Scan for the cell matching the given text and deliver its [X, Y] coordinate at center. 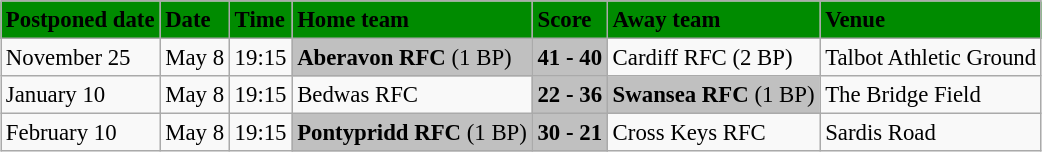
Cross Keys RFC [714, 133]
41 - 40 [570, 57]
Bedwas RFC [412, 95]
Swansea RFC (1 BP) [714, 95]
Aberavon RFC (1 BP) [412, 57]
22 - 36 [570, 95]
Time [260, 20]
Score [570, 20]
The Bridge Field [931, 95]
30 - 21 [570, 133]
February 10 [80, 133]
Talbot Athletic Ground [931, 57]
Home team [412, 20]
Sardis Road [931, 133]
Pontypridd RFC (1 BP) [412, 133]
Cardiff RFC (2 BP) [714, 57]
January 10 [80, 95]
Venue [931, 20]
Away team [714, 20]
November 25 [80, 57]
Postponed date [80, 20]
Date [194, 20]
